Return the (x, y) coordinate for the center point of the cell that contains the specified text.  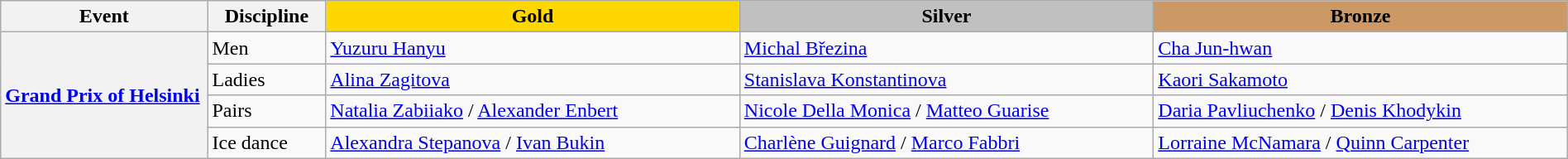
Gold (533, 17)
Natalia Zabiiako / Alexander Enbert (533, 111)
Lorraine McNamara / Quinn Carpenter (1360, 142)
Daria Pavliuchenko / Denis Khodykin (1360, 111)
Grand Prix of Helsinki (104, 95)
Charlène Guignard / Marco Fabbri (946, 142)
Ladies (266, 79)
Alina Zagitova (533, 79)
Cha Jun-hwan (1360, 48)
Nicole Della Monica / Matteo Guarise (946, 111)
Discipline (266, 17)
Kaori Sakamoto (1360, 79)
Men (266, 48)
Michal Březina (946, 48)
Silver (946, 17)
Pairs (266, 111)
Ice dance (266, 142)
Yuzuru Hanyu (533, 48)
Alexandra Stepanova / Ivan Bukin (533, 142)
Event (104, 17)
Stanislava Konstantinova (946, 79)
Bronze (1360, 17)
